Scan for the cell matching the given text and deliver its [x, y] coordinate at center. 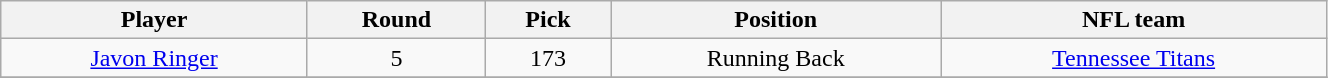
173 [548, 58]
Position [775, 20]
Player [154, 20]
NFL team [1134, 20]
Pick [548, 20]
5 [396, 58]
Tennessee Titans [1134, 58]
Round [396, 20]
Javon Ringer [154, 58]
Running Back [775, 58]
